Detect which cell encompasses the target text, then output its [x, y] center coordinate. 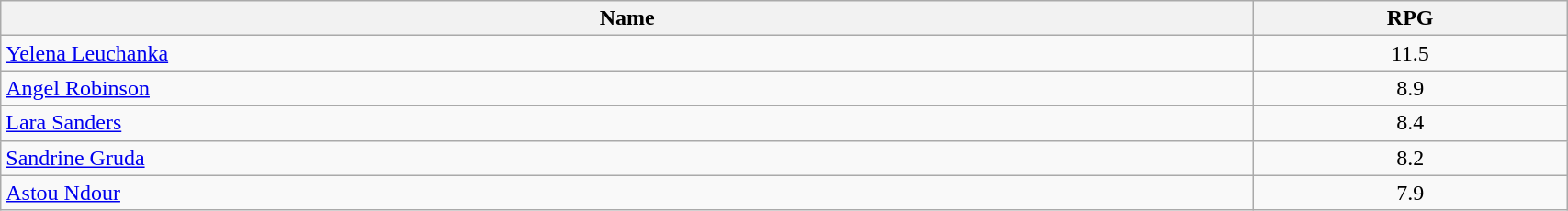
8.4 [1411, 123]
Angel Robinson [627, 88]
RPG [1411, 18]
Astou Ndour [627, 193]
7.9 [1411, 193]
Yelena Leuchanka [627, 53]
8.2 [1411, 158]
Name [627, 18]
8.9 [1411, 88]
11.5 [1411, 53]
Sandrine Gruda [627, 158]
Lara Sanders [627, 123]
